Provide the (x, y) coordinate of the cell's center where the given text is located.  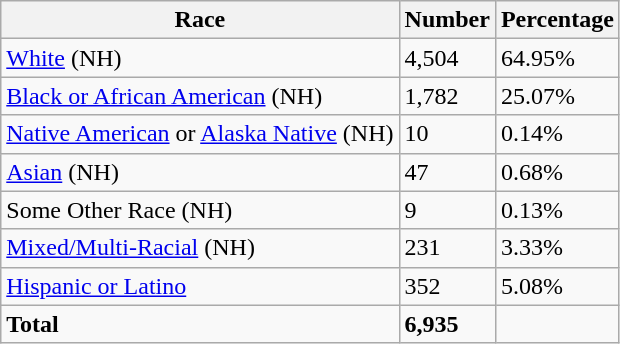
Hispanic or Latino (200, 286)
Black or African American (NH) (200, 96)
0.68% (557, 172)
Number (447, 20)
Native American or Alaska Native (NH) (200, 134)
64.95% (557, 58)
3.33% (557, 248)
White (NH) (200, 58)
352 (447, 286)
5.08% (557, 286)
0.14% (557, 134)
0.13% (557, 210)
231 (447, 248)
Asian (NH) (200, 172)
Race (200, 20)
Total (200, 324)
9 (447, 210)
Percentage (557, 20)
Mixed/Multi-Racial (NH) (200, 248)
1,782 (447, 96)
4,504 (447, 58)
25.07% (557, 96)
47 (447, 172)
Some Other Race (NH) (200, 210)
10 (447, 134)
6,935 (447, 324)
